Pinpoint the cell where the given text exists, returning its [X, Y] midpoint coordinate. 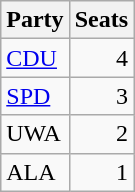
3 [101, 96]
ALA [35, 172]
SPD [35, 96]
1 [101, 172]
UWA [35, 134]
Party [35, 20]
Seats [101, 20]
2 [101, 134]
CDU [35, 58]
4 [101, 58]
